Search for the cell housing the specified text and yield its (X, Y) center coordinate. 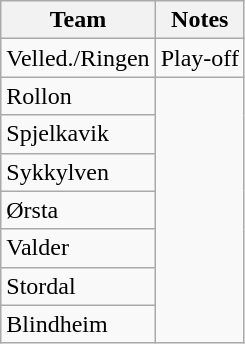
Play-off (200, 58)
Ørsta (78, 210)
Stordal (78, 286)
Rollon (78, 96)
Notes (200, 20)
Valder (78, 248)
Blindheim (78, 324)
Team (78, 20)
Sykkylven (78, 172)
Velled./Ringen (78, 58)
Spjelkavik (78, 134)
